Extract the [x, y] coordinate from the center of the cell holding the provided text.  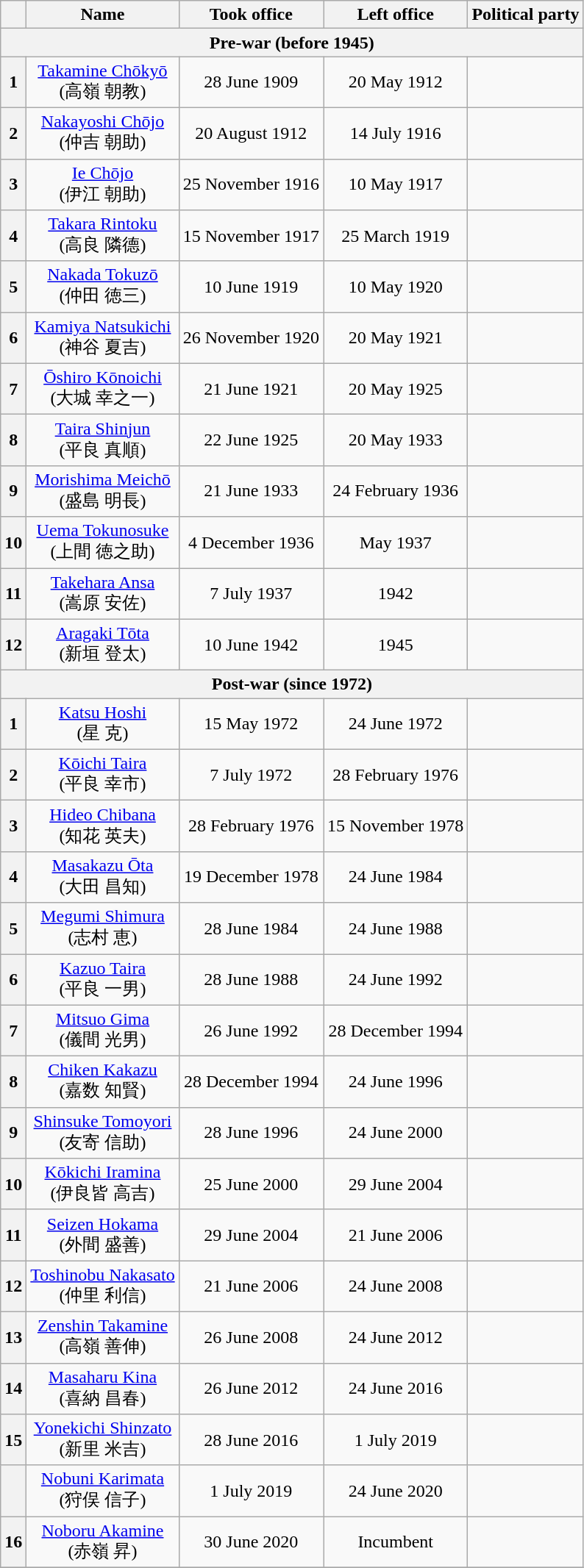
24 June 1972 [396, 724]
Kamiya Natsukichi(神谷 夏吉) [103, 338]
Name [103, 15]
21 June 1933 [251, 491]
Aragaki Tōta(新垣 登太) [103, 645]
30 June 2020 [251, 1542]
26 June 2012 [251, 1389]
20 May 1933 [396, 440]
10 May 1920 [396, 287]
21 June 1921 [251, 389]
Pre-war (before 1945) [292, 43]
Left office [396, 15]
Post-war (since 1972) [292, 684]
28 June 1984 [251, 928]
24 June 2020 [396, 1491]
24 June 1992 [396, 980]
24 June 1988 [396, 928]
Mitsuo Gima(儀間 光男) [103, 1031]
Incumbent [396, 1542]
Morishima Meichō(盛島 明長) [103, 491]
20 May 1912 [396, 82]
May 1937 [396, 543]
24 June 2000 [396, 1133]
20 May 1925 [396, 389]
24 June 1984 [396, 877]
15 May 1972 [251, 724]
Masakazu Ōta(大田 昌知) [103, 877]
28 June 1988 [251, 980]
Megumi Shimura(志村 恵) [103, 928]
15 November 1978 [396, 826]
10 May 1917 [396, 185]
26 November 1920 [251, 338]
Ie Chōjo(伊江 朝助) [103, 185]
10 June 1919 [251, 287]
Taira Shinjun(平良 真順) [103, 440]
Takehara Ansa(嵩原 安佐) [103, 593]
25 June 2000 [251, 1184]
Seizen Hokama(外間 盛善) [103, 1235]
22 June 1925 [251, 440]
1945 [396, 645]
Political party [525, 15]
7 July 1972 [251, 775]
Takara Rintoku(高良 隣德) [103, 236]
15 [13, 1440]
28 June 1909 [251, 82]
7 July 1937 [251, 593]
24 June 2016 [396, 1389]
Katsu Hoshi(星 克) [103, 724]
Uema Tokunosuke(上間 徳之助) [103, 543]
Kōkichi Iramina(伊良皆 高吉) [103, 1184]
24 June 2008 [396, 1286]
24 February 1936 [396, 491]
4 December 1936 [251, 543]
16 [13, 1542]
Yonekichi Shinzato(新里 米吉) [103, 1440]
Nakada Tokuzō(仲田 徳三) [103, 287]
1942 [396, 593]
Toshinobu Nakasato(仲里 利信) [103, 1286]
Nakayoshi Chōjo(仲吉 朝助) [103, 133]
Masaharu Kina(喜納 昌春) [103, 1389]
24 June 1996 [396, 1082]
Noboru Akamine(赤嶺 昇) [103, 1542]
20 August 1912 [251, 133]
24 June 2012 [396, 1337]
26 June 1992 [251, 1031]
13 [13, 1337]
Kōichi Taira(平良 幸市) [103, 775]
20 May 1921 [396, 338]
26 June 2008 [251, 1337]
14 July 1916 [396, 133]
10 June 1942 [251, 645]
Took office [251, 15]
28 June 1996 [251, 1133]
Kazuo Taira(平良 一男) [103, 980]
19 December 1978 [251, 877]
25 November 1916 [251, 185]
Chiken Kakazu(嘉数 知賢) [103, 1082]
Nobuni Karimata(狩俣 信子) [103, 1491]
14 [13, 1389]
Shinsuke Tomoyori(友寄 信助) [103, 1133]
Ōshiro Kōnoichi(大城 幸之一) [103, 389]
Takamine Chōkyō(高嶺 朝教) [103, 82]
28 June 2016 [251, 1440]
25 March 1919 [396, 236]
Hideo Chibana(知花 英夫) [103, 826]
15 November 1917 [251, 236]
Zenshin Takamine(高嶺 善伸) [103, 1337]
